Scan for the cell matching the given text and deliver its (x, y) coordinate at center. 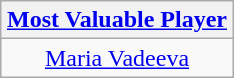
Maria Vadeeva (116, 58)
Most Valuable Player (116, 20)
